Pinpoint the cell where the given text exists, returning its (X, Y) midpoint coordinate. 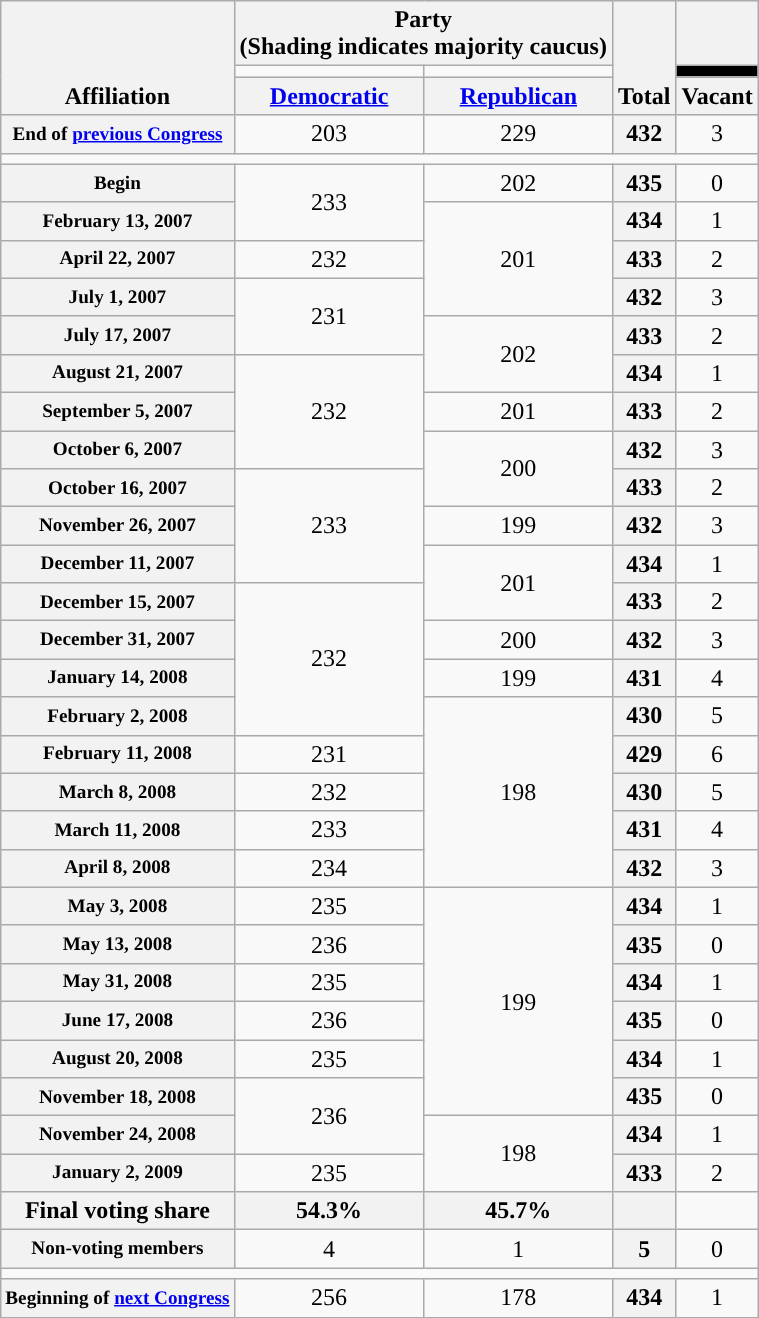
6 (717, 754)
December 15, 2007 (118, 602)
429 (644, 754)
Affiliation (118, 58)
April 22, 2007 (118, 259)
Party (Shading indicates majority caucus) (423, 34)
229 (518, 134)
July 17, 2007 (118, 335)
October 6, 2007 (118, 449)
February 13, 2007 (118, 221)
February 2, 2008 (118, 716)
April 8, 2008 (118, 868)
234 (329, 868)
Begin (118, 183)
November 18, 2008 (118, 1097)
September 5, 2007 (118, 411)
May 3, 2008 (118, 906)
End of previous Congress (118, 134)
54.3% (329, 1211)
January 2, 2009 (118, 1173)
Non-voting members (118, 1249)
203 (329, 134)
178 (518, 1298)
August 20, 2008 (118, 1059)
Republican (518, 96)
November 24, 2008 (118, 1135)
Beginning of next Congress (118, 1298)
Final voting share (118, 1211)
May 31, 2008 (118, 982)
July 1, 2007 (118, 297)
August 21, 2007 (118, 373)
45.7% (518, 1211)
February 11, 2008 (118, 754)
October 16, 2007 (118, 488)
March 8, 2008 (118, 792)
June 17, 2008 (118, 1020)
Total (644, 58)
256 (329, 1298)
December 31, 2007 (118, 640)
Vacant (717, 96)
December 11, 2007 (118, 564)
May 13, 2008 (118, 944)
November 26, 2007 (118, 526)
Democratic (329, 96)
January 14, 2008 (118, 678)
March 11, 2008 (118, 830)
